Find where the given text appears and provide that cell's center as [X, Y] coordinate. 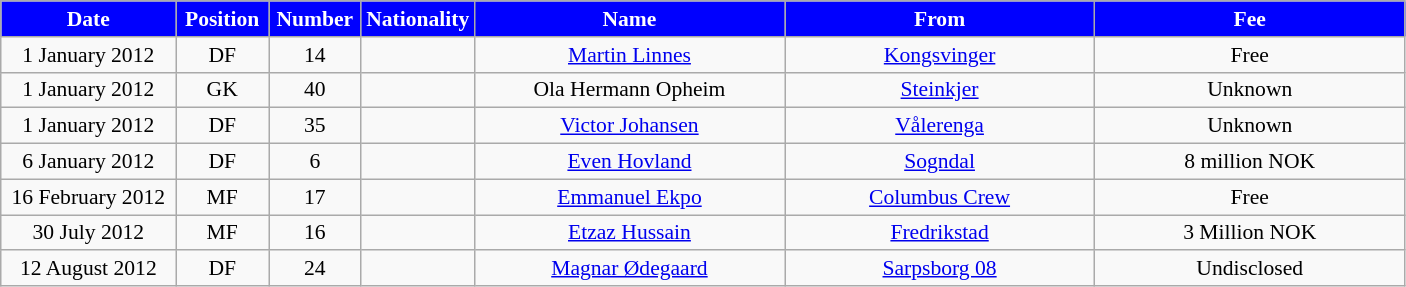
Fee [1250, 19]
Position [222, 19]
35 [314, 126]
From [940, 19]
Vålerenga [940, 126]
Magnar Ødegaard [629, 269]
Victor Johansen [629, 126]
Name [629, 19]
Sarpsborg 08 [940, 269]
Emmanuel Ekpo [629, 197]
Number [314, 19]
24 [314, 269]
6 January 2012 [88, 162]
Columbus Crew [940, 197]
30 July 2012 [88, 233]
17 [314, 197]
Martin Linnes [629, 55]
Steinkjer [940, 90]
40 [314, 90]
Nationality [418, 19]
3 Million NOK [1250, 233]
8 million NOK [1250, 162]
Kongsvinger [940, 55]
Undisclosed [1250, 269]
Sogndal [940, 162]
16 February 2012 [88, 197]
12 August 2012 [88, 269]
14 [314, 55]
Date [88, 19]
GK [222, 90]
Ola Hermann Opheim [629, 90]
Fredrikstad [940, 233]
16 [314, 233]
6 [314, 162]
Even Hovland [629, 162]
Etzaz Hussain [629, 233]
